Identify which cell holds the provided text, then report its [X, Y] central coordinate. 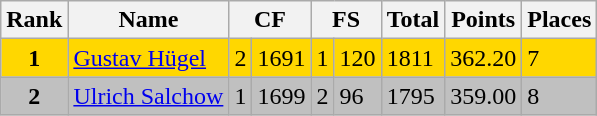
359.00 [484, 96]
Rank [34, 20]
Points [484, 20]
362.20 [484, 58]
120 [358, 58]
8 [560, 96]
FS [346, 20]
1811 [413, 58]
Name [148, 20]
Gustav Hügel [148, 58]
1691 [282, 58]
7 [560, 58]
Places [560, 20]
Ulrich Salchow [148, 96]
1795 [413, 96]
CF [270, 20]
96 [358, 96]
1699 [282, 96]
Total [413, 20]
